From the cell containing the given text, extract its center point as [x, y] coordinate. 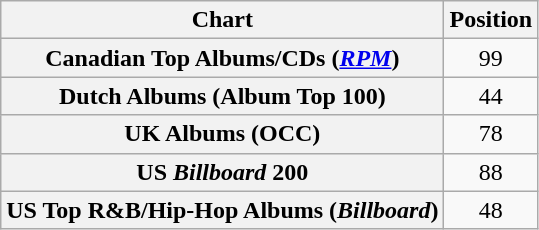
Chart [222, 20]
44 [491, 96]
78 [491, 134]
Canadian Top Albums/CDs (RPM) [222, 58]
US Billboard 200 [222, 172]
88 [491, 172]
99 [491, 58]
US Top R&B/Hip-Hop Albums (Billboard) [222, 210]
Position [491, 20]
UK Albums (OCC) [222, 134]
Dutch Albums (Album Top 100) [222, 96]
48 [491, 210]
